Scan for the cell matching the given text and deliver its [x, y] coordinate at center. 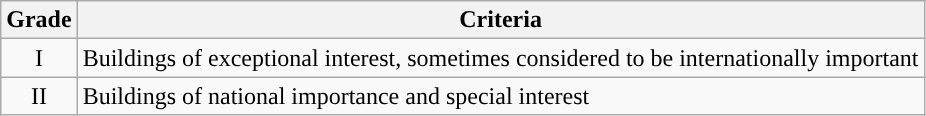
Grade [39, 20]
II [39, 96]
Buildings of national importance and special interest [500, 96]
Criteria [500, 20]
I [39, 58]
Buildings of exceptional interest, sometimes considered to be internationally important [500, 58]
